Search for the cell housing the specified text and yield its [X, Y] center coordinate. 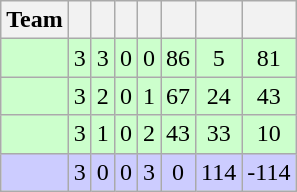
81 [269, 58]
Team [35, 20]
67 [178, 96]
5 [219, 58]
33 [219, 134]
24 [219, 96]
86 [178, 58]
-114 [269, 172]
114 [219, 172]
10 [269, 134]
